Capture the cell that displays the provided text and extract its (x, y) central coordinate. 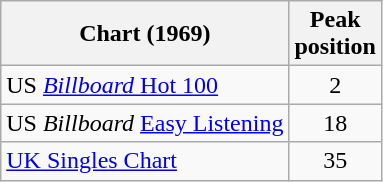
US Billboard Easy Listening (145, 123)
UK Singles Chart (145, 161)
35 (335, 161)
Peakposition (335, 34)
2 (335, 85)
Chart (1969) (145, 34)
18 (335, 123)
US Billboard Hot 100 (145, 85)
